From the cell containing the given text, extract its center point as (x, y) coordinate. 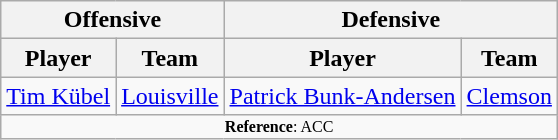
Patrick Bunk-Andersen (342, 96)
Clemson (509, 96)
Louisville (170, 96)
Defensive (390, 20)
Tim Kübel (58, 96)
Offensive (112, 20)
Reference: ACC (280, 127)
